Detect which cell encompasses the target text, then output its (X, Y) center coordinate. 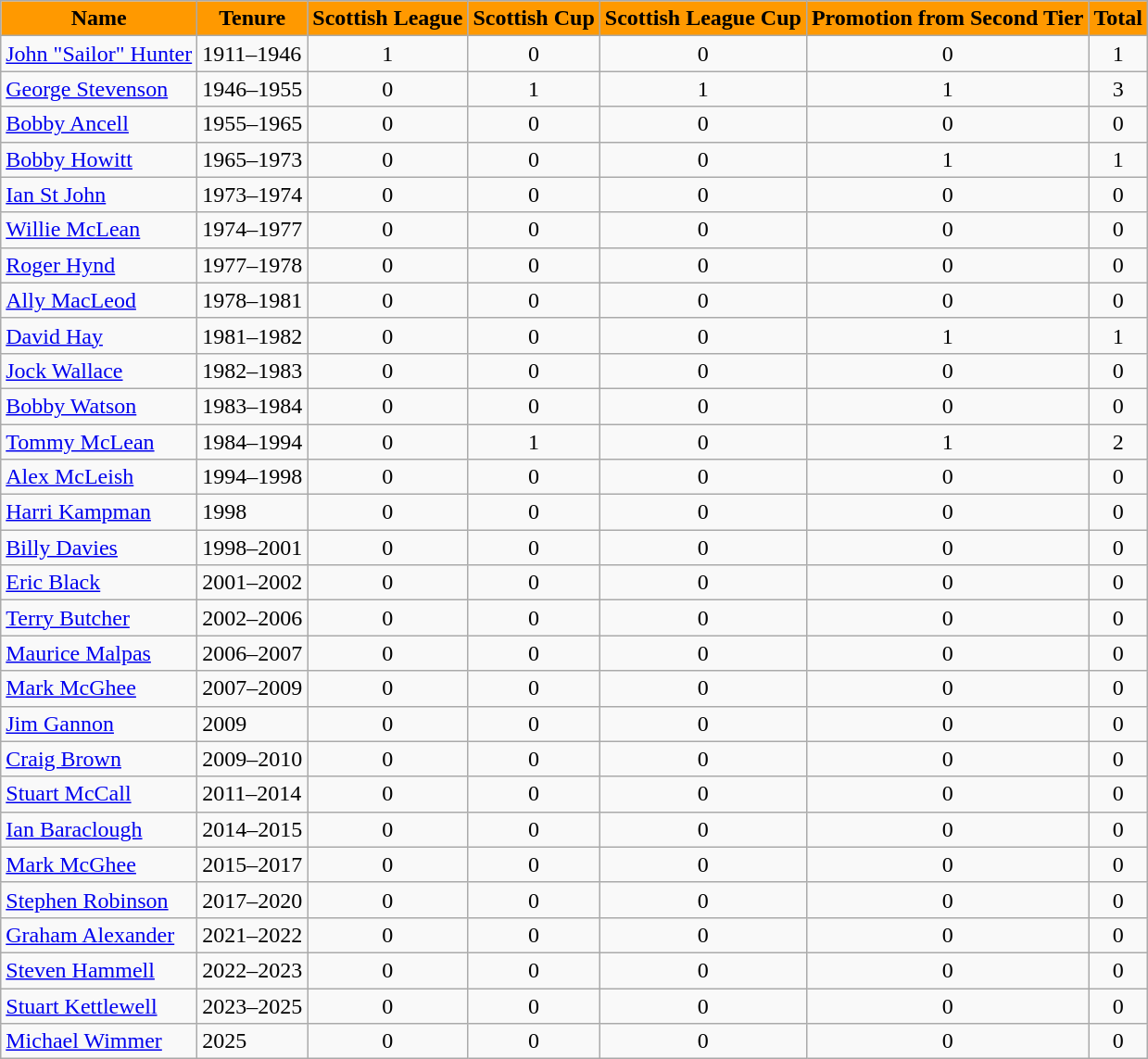
Ian St John (99, 195)
2023–2025 (252, 1005)
Jim Gannon (99, 724)
Graham Alexander (99, 935)
Billy Davies (99, 548)
1998–2001 (252, 548)
Willie McLean (99, 230)
Tommy McLean (99, 442)
2009 (252, 724)
Stephen Robinson (99, 900)
Ally MacLeod (99, 300)
2015–2017 (252, 864)
2021–2022 (252, 935)
Total (1118, 19)
Michael Wimmer (99, 1041)
1982–1983 (252, 371)
2014–2015 (252, 829)
2011–2014 (252, 794)
2017–2020 (252, 900)
Jock Wallace (99, 371)
1981–1982 (252, 335)
Bobby Howitt (99, 159)
1911–1946 (252, 54)
Maurice Malpas (99, 653)
2007–2009 (252, 688)
Steven Hammell (99, 970)
Ian Baraclough (99, 829)
Eric Black (99, 583)
2 (1118, 442)
1998 (252, 512)
1994–1998 (252, 477)
David Hay (99, 335)
Bobby Ancell (99, 124)
2001–2002 (252, 583)
2009–2010 (252, 759)
3 (1118, 89)
2025 (252, 1041)
1977–1978 (252, 265)
1974–1977 (252, 230)
Promotion from Second Tier (947, 19)
Tenure (252, 19)
2002–2006 (252, 618)
2006–2007 (252, 653)
Roger Hynd (99, 265)
Harri Kampman (99, 512)
2022–2023 (252, 970)
Terry Butcher (99, 618)
John "Sailor" Hunter (99, 54)
Stuart Kettlewell (99, 1005)
1978–1981 (252, 300)
George Stevenson (99, 89)
1973–1974 (252, 195)
1983–1984 (252, 406)
Bobby Watson (99, 406)
Name (99, 19)
1984–1994 (252, 442)
1946–1955 (252, 89)
1955–1965 (252, 124)
Stuart McCall (99, 794)
Scottish Cup (534, 19)
Craig Brown (99, 759)
1965–1973 (252, 159)
Scottish League Cup (702, 19)
Scottish League (387, 19)
Alex McLeish (99, 477)
